Return the [x, y] coordinate for the center point of the cell that contains the specified text.  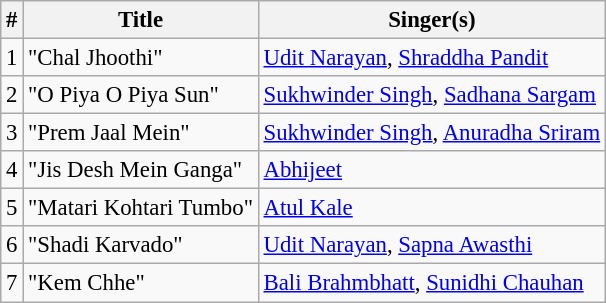
Singer(s) [432, 20]
1 [12, 58]
7 [12, 283]
"O Piya O Piya Sun" [141, 95]
4 [12, 170]
Udit Narayan, Sapna Awasthi [432, 245]
"Matari Kohtari Tumbo" [141, 208]
"Kem Chhe" [141, 283]
Bali Brahmbhatt, Sunidhi Chauhan [432, 283]
3 [12, 133]
Abhijeet [432, 170]
Title [141, 20]
Udit Narayan, Shraddha Pandit [432, 58]
"Chal Jhoothi" [141, 58]
6 [12, 245]
2 [12, 95]
"Prem Jaal Mein" [141, 133]
# [12, 20]
Atul Kale [432, 208]
Sukhwinder Singh, Anuradha Sriram [432, 133]
5 [12, 208]
"Shadi Karvado" [141, 245]
"Jis Desh Mein Ganga" [141, 170]
Sukhwinder Singh, Sadhana Sargam [432, 95]
